Extract the [x, y] coordinate from the center of the cell holding the provided text.  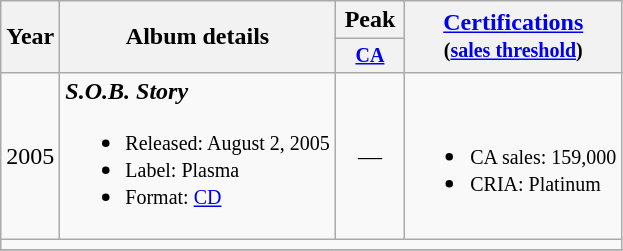
Certifications(sales threshold) [514, 37]
CA [370, 56]
Album details [198, 37]
CA sales: 159,000CRIA: Platinum [514, 156]
— [370, 156]
S.O.B. StoryReleased: August 2, 2005Label: PlasmaFormat: CD [198, 156]
Year [30, 37]
Peak [370, 20]
2005 [30, 156]
